Capture the cell that displays the provided text and extract its (x, y) central coordinate. 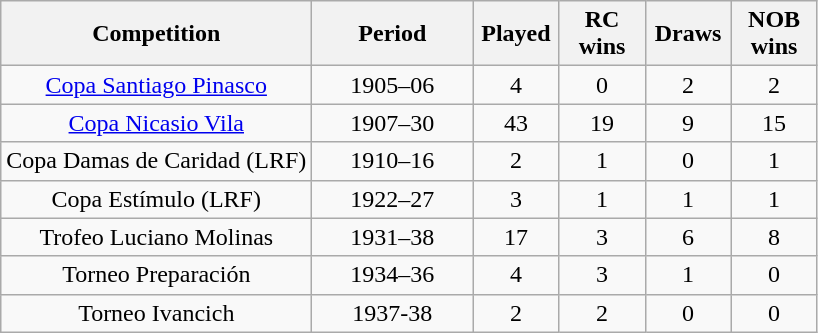
1907–30 (392, 123)
1937-38 (392, 313)
Competition (156, 34)
43 (516, 123)
RC wins (602, 34)
1931–38 (392, 237)
Period (392, 34)
NOB wins (774, 34)
9 (688, 123)
Torneo Ivancich (156, 313)
6 (688, 237)
Copa Damas de Caridad (LRF) (156, 161)
Trofeo Luciano Molinas (156, 237)
1905–06 (392, 85)
1910–16 (392, 161)
17 (516, 237)
15 (774, 123)
Copa Santiago Pinasco (156, 85)
19 (602, 123)
Draws (688, 34)
1934–36 (392, 275)
8 (774, 237)
Copa Nicasio Vila (156, 123)
1922–27 (392, 199)
Torneo Preparación (156, 275)
Copa Estímulo (LRF) (156, 199)
Played (516, 34)
